Detect which cell encompasses the target text, then output its (x, y) center coordinate. 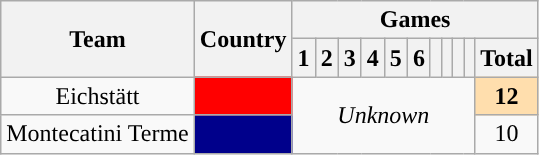
1 (304, 58)
6 (418, 58)
Country (243, 39)
4 (372, 58)
2 (326, 58)
Team (98, 39)
3 (350, 58)
Montecatini Terme (98, 134)
Total (507, 58)
12 (507, 96)
Eichstätt (98, 96)
5 (396, 58)
Unknown (384, 115)
Games (415, 20)
10 (507, 134)
